Determine the [x, y] coordinate at the center of the cell enclosing the given text.  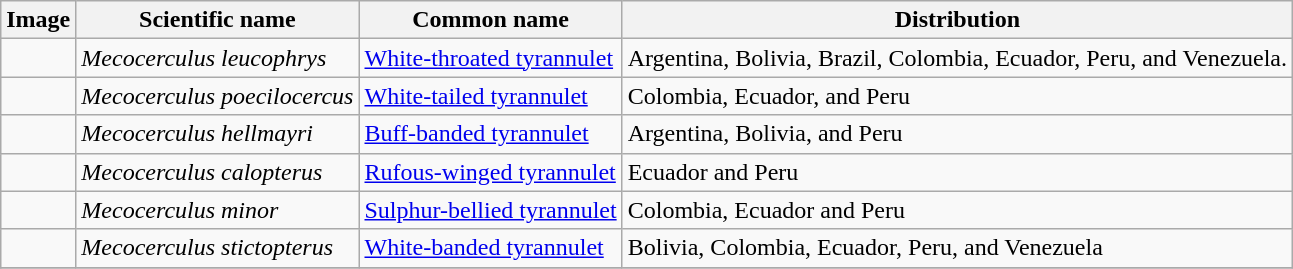
Common name [490, 20]
White-throated tyrannulet [490, 58]
White-tailed tyrannulet [490, 96]
Mecocerculus stictopterus [218, 248]
Colombia, Ecuador, and Peru [957, 96]
Bolivia, Colombia, Ecuador, Peru, and Venezuela [957, 248]
Ecuador and Peru [957, 172]
Mecocerculus leucophrys [218, 58]
Mecocerculus calopterus [218, 172]
Mecocerculus hellmayri [218, 134]
Mecocerculus poecilocercus [218, 96]
Colombia, Ecuador and Peru [957, 210]
Argentina, Bolivia, and Peru [957, 134]
Scientific name [218, 20]
Sulphur-bellied tyrannulet [490, 210]
Distribution [957, 20]
Mecocerculus minor [218, 210]
Buff-banded tyrannulet [490, 134]
Argentina, Bolivia, Brazil, Colombia, Ecuador, Peru, and Venezuela. [957, 58]
White-banded tyrannulet [490, 248]
Rufous-winged tyrannulet [490, 172]
Image [38, 20]
